Search for the cell housing the specified text and yield its (x, y) center coordinate. 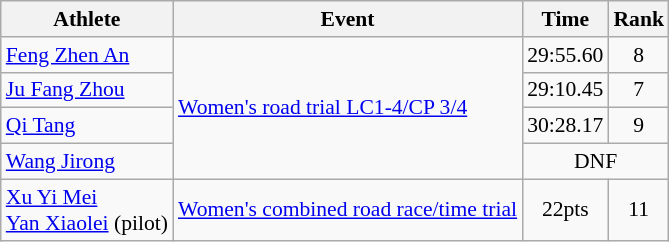
22pts (565, 210)
Qi Tang (87, 126)
Athlete (87, 19)
30:28.17 (565, 126)
Xu Yi Mei Yan Xiaolei (pilot) (87, 210)
Rank (638, 19)
7 (638, 90)
Women's combined road race/time trial (348, 210)
Wang Jirong (87, 162)
Time (565, 19)
29:55.60 (565, 55)
Ju Fang Zhou (87, 90)
Event (348, 19)
Women's road trial LC1-4/CP 3/4 (348, 108)
29:10.45 (565, 90)
9 (638, 126)
8 (638, 55)
DNF (596, 162)
11 (638, 210)
Feng Zhen An (87, 55)
